Extract the (x, y) coordinate from the center of the cell holding the provided text.  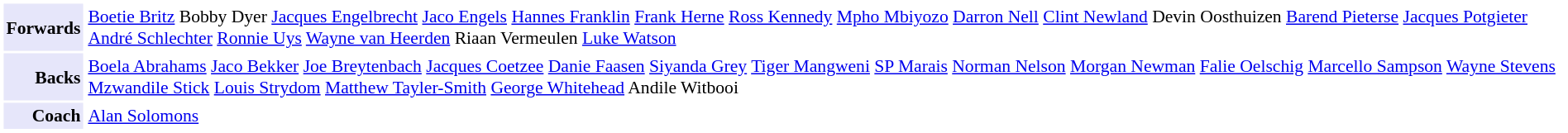
Coach (43, 116)
Backs (43, 76)
Forwards (43, 26)
Alan Solomons (825, 116)
